Scan for the cell matching the given text and deliver its [x, y] coordinate at center. 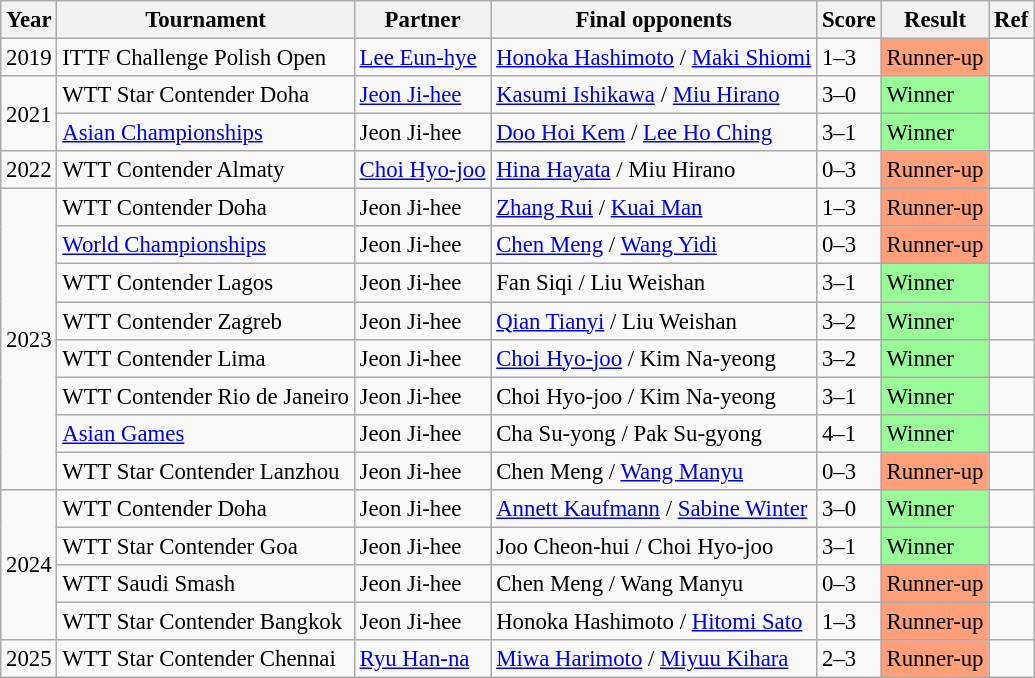
2023 [29, 340]
Choi Hyo-joo [422, 170]
2–3 [850, 659]
Honoka Hashimoto / Maki Shiomi [654, 58]
Cha Su-yong / Pak Su-gyong [654, 433]
WTT Contender Almaty [206, 170]
Result [935, 20]
Kasumi Ishikawa / Miu Hirano [654, 95]
Asian Championships [206, 133]
Joo Cheon-hui / Choi Hyo-joo [654, 546]
WTT Contender Lima [206, 358]
Doo Hoi Kem / Lee Ho Ching [654, 133]
Zhang Rui / Kuai Man [654, 208]
Final opponents [654, 20]
Fan Siqi / Liu Weishan [654, 283]
Score [850, 20]
Asian Games [206, 433]
ITTF Challenge Polish Open [206, 58]
Tournament [206, 20]
2019 [29, 58]
Chen Meng / Wang Yidi [654, 245]
WTT Contender Lagos [206, 283]
WTT Contender Zagreb [206, 321]
WTT Star Contender Lanzhou [206, 471]
Hina Hayata / Miu Hirano [654, 170]
WTT Star Contender Goa [206, 546]
4–1 [850, 433]
Ryu Han-na [422, 659]
Lee Eun-hye [422, 58]
Miwa Harimoto / Miyuu Kihara [654, 659]
WTT Star Contender Doha [206, 95]
Annett Kaufmann / Sabine Winter [654, 509]
WTT Star Contender Bangkok [206, 621]
WTT Contender Rio de Janeiro [206, 396]
2021 [29, 114]
Ref [1012, 20]
WTT Saudi Smash [206, 584]
Year [29, 20]
2024 [29, 565]
World Championships [206, 245]
2022 [29, 170]
WTT Star Contender Chennai [206, 659]
2025 [29, 659]
Honoka Hashimoto / Hitomi Sato [654, 621]
Qian Tianyi / Liu Weishan [654, 321]
Partner [422, 20]
